Find where the given text appears and provide that cell's center as (X, Y) coordinate. 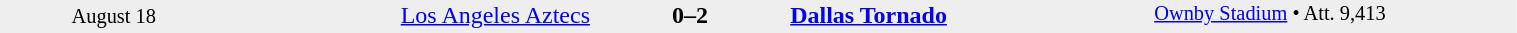
Ownby Stadium • Att. 9,413 (1335, 16)
0–2 (690, 15)
Dallas Tornado (971, 15)
August 18 (114, 16)
Los Angeles Aztecs (410, 15)
